Scan for the cell matching the given text and deliver its (X, Y) coordinate at center. 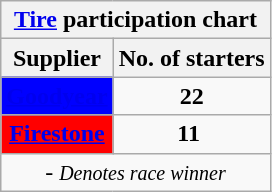
Supplier (57, 58)
22 (192, 96)
Goodyear (57, 96)
No. of starters (192, 58)
Firestone (57, 134)
Tire participation chart (136, 20)
11 (192, 134)
- Denotes race winner (136, 172)
